Identify which cell holds the provided text, then report its (X, Y) central coordinate. 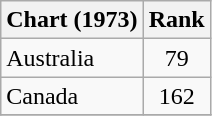
Rank (176, 20)
Chart (1973) (72, 20)
Canada (72, 96)
79 (176, 58)
Australia (72, 58)
162 (176, 96)
